Search for the cell housing the specified text and yield its (X, Y) center coordinate. 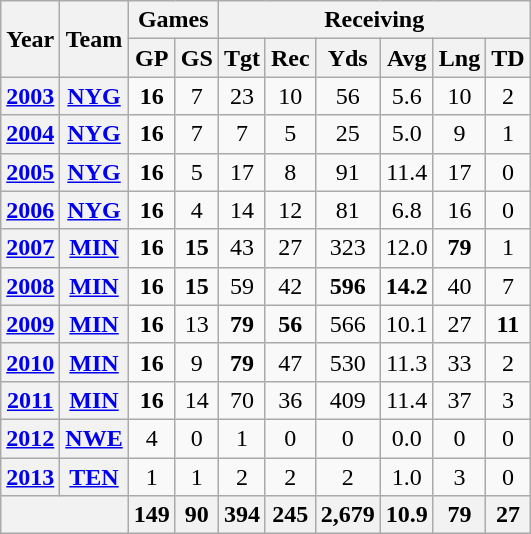
37 (459, 400)
394 (242, 515)
2009 (30, 324)
2006 (30, 210)
Rec (290, 58)
12 (290, 210)
40 (459, 286)
2007 (30, 248)
Receiving (374, 20)
Yds (348, 58)
Games (173, 20)
245 (290, 515)
5.6 (406, 96)
59 (242, 286)
81 (348, 210)
23 (242, 96)
530 (348, 362)
2005 (30, 172)
6.8 (406, 210)
2010 (30, 362)
566 (348, 324)
42 (290, 286)
2,679 (348, 515)
2013 (30, 477)
2011 (30, 400)
409 (348, 400)
323 (348, 248)
43 (242, 248)
2003 (30, 96)
Lng (459, 58)
5.0 (406, 134)
14.2 (406, 286)
36 (290, 400)
11.3 (406, 362)
Tgt (242, 58)
2004 (30, 134)
33 (459, 362)
12.0 (406, 248)
2008 (30, 286)
8 (290, 172)
Year (30, 39)
149 (152, 515)
25 (348, 134)
90 (196, 515)
2012 (30, 438)
10.9 (406, 515)
Team (94, 39)
10.1 (406, 324)
TD (508, 58)
91 (348, 172)
70 (242, 400)
GP (152, 58)
Avg (406, 58)
NWE (94, 438)
596 (348, 286)
TEN (94, 477)
13 (196, 324)
1.0 (406, 477)
47 (290, 362)
0.0 (406, 438)
11 (508, 324)
GS (196, 58)
